Locate the cell with the specified text and output its [X, Y] center coordinate. 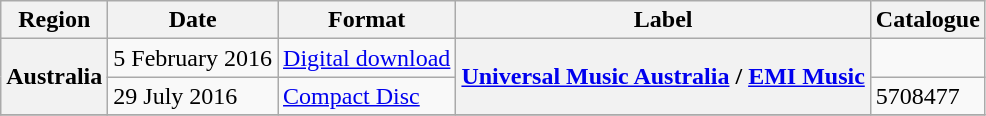
Digital download [367, 58]
29 July 2016 [193, 96]
5708477 [928, 96]
Label [663, 20]
Australia [54, 77]
Compact Disc [367, 96]
5 February 2016 [193, 58]
Region [54, 20]
Format [367, 20]
Catalogue [928, 20]
Universal Music Australia / EMI Music [663, 77]
Date [193, 20]
